Determine the [X, Y] coordinate at the center of the cell enclosing the given text.  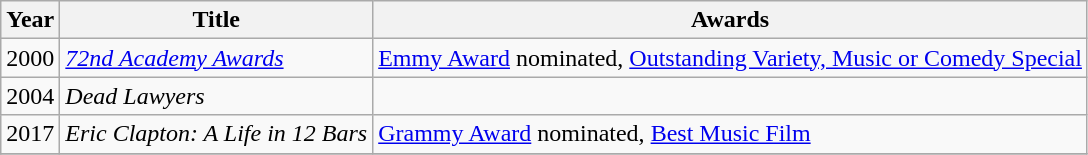
Dead Lawyers [216, 96]
Year [30, 20]
Eric Clapton: A Life in 12 Bars [216, 134]
Title [216, 20]
2000 [30, 58]
Grammy Award nominated, Best Music Film [730, 134]
72nd Academy Awards [216, 58]
2004 [30, 96]
Awards [730, 20]
2017 [30, 134]
Emmy Award nominated, Outstanding Variety, Music or Comedy Special [730, 58]
